Return the [X, Y] coordinate for the center point of the cell that contains the specified text.  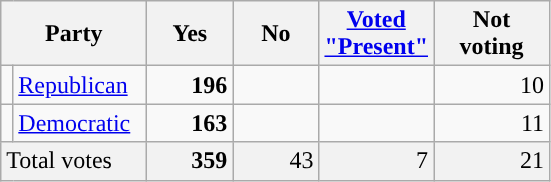
Yes [190, 34]
Voted "Present" [376, 34]
Not voting [492, 34]
43 [276, 161]
Party [74, 34]
10 [492, 85]
196 [190, 85]
359 [190, 161]
Democratic [80, 123]
7 [376, 161]
No [276, 34]
Republican [80, 85]
11 [492, 123]
Total votes [74, 161]
21 [492, 161]
163 [190, 123]
